Extract the [x, y] coordinate from the center of the cell holding the provided text.  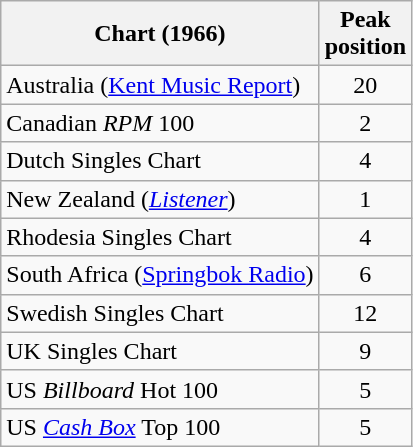
Dutch Singles Chart [160, 161]
South Africa (Springbok Radio) [160, 275]
Rhodesia Singles Chart [160, 237]
20 [365, 85]
New Zealand (Listener) [160, 199]
Peakposition [365, 34]
9 [365, 351]
UK Singles Chart [160, 351]
6 [365, 275]
1 [365, 199]
US Cash Box Top 100 [160, 427]
2 [365, 123]
Canadian RPM 100 [160, 123]
12 [365, 313]
US Billboard Hot 100 [160, 389]
Chart (1966) [160, 34]
Australia (Kent Music Report) [160, 85]
Swedish Singles Chart [160, 313]
